Provide the [x, y] coordinate of the cell's center where the given text is located.  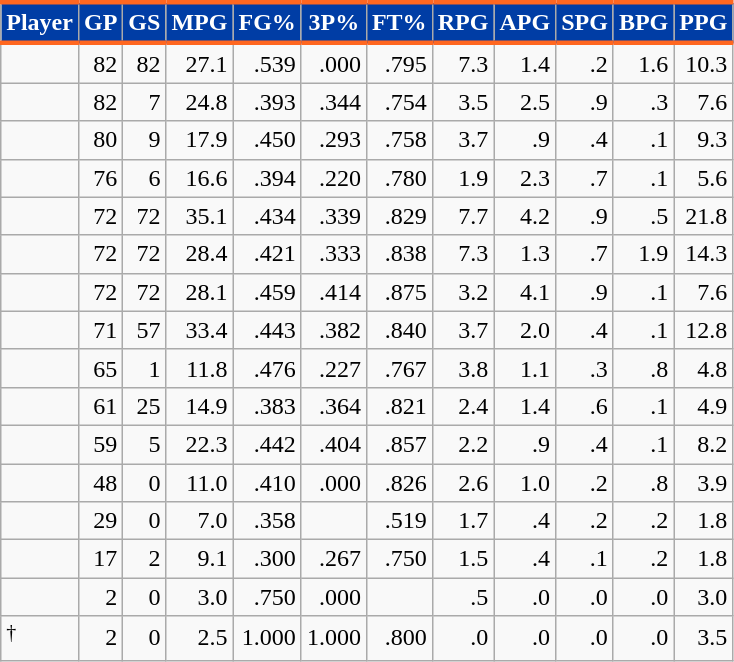
.293 [334, 140]
.382 [334, 330]
.421 [267, 254]
.434 [267, 216]
.404 [334, 444]
.383 [267, 406]
14.3 [704, 254]
7.0 [200, 521]
33.4 [200, 330]
.838 [399, 254]
76 [100, 178]
BPG [643, 22]
61 [100, 406]
9.3 [704, 140]
17 [100, 559]
71 [100, 330]
.821 [399, 406]
SPG [585, 22]
7 [144, 102]
2.2 [463, 444]
.339 [334, 216]
3.8 [463, 368]
4.2 [525, 216]
4.1 [525, 292]
.333 [334, 254]
57 [144, 330]
21.8 [704, 216]
.519 [399, 521]
.826 [399, 483]
1 [144, 368]
5 [144, 444]
.758 [399, 140]
.414 [334, 292]
29 [100, 521]
.857 [399, 444]
10.3 [704, 63]
14.9 [200, 406]
6 [144, 178]
7.7 [463, 216]
2.0 [525, 330]
25 [144, 406]
28.1 [200, 292]
22.3 [200, 444]
.476 [267, 368]
.767 [399, 368]
1.5 [463, 559]
.344 [334, 102]
5.6 [704, 178]
.795 [399, 63]
80 [100, 140]
.539 [267, 63]
.875 [399, 292]
11.8 [200, 368]
1.1 [525, 368]
11.0 [200, 483]
Player [40, 22]
12.8 [704, 330]
.267 [334, 559]
.6 [585, 406]
2.4 [463, 406]
.364 [334, 406]
35.1 [200, 216]
.394 [267, 178]
48 [100, 483]
GS [144, 22]
.300 [267, 559]
.800 [399, 638]
1.0 [525, 483]
9.1 [200, 559]
2.6 [463, 483]
FG% [267, 22]
APG [525, 22]
28.4 [200, 254]
.227 [334, 368]
GP [100, 22]
3.9 [704, 483]
.754 [399, 102]
.358 [267, 521]
.829 [399, 216]
PPG [704, 22]
3.2 [463, 292]
1.3 [525, 254]
MPG [200, 22]
.780 [399, 178]
17.9 [200, 140]
27.1 [200, 63]
.443 [267, 330]
.450 [267, 140]
.393 [267, 102]
59 [100, 444]
.410 [267, 483]
FT% [399, 22]
8.2 [704, 444]
9 [144, 140]
.840 [399, 330]
16.6 [200, 178]
.220 [334, 178]
.459 [267, 292]
1.6 [643, 63]
1.7 [463, 521]
65 [100, 368]
3P% [334, 22]
RPG [463, 22]
.442 [267, 444]
2.3 [525, 178]
4.8 [704, 368]
24.8 [200, 102]
4.9 [704, 406]
† [40, 638]
